Return [X, Y] of the center of cell containing provided text 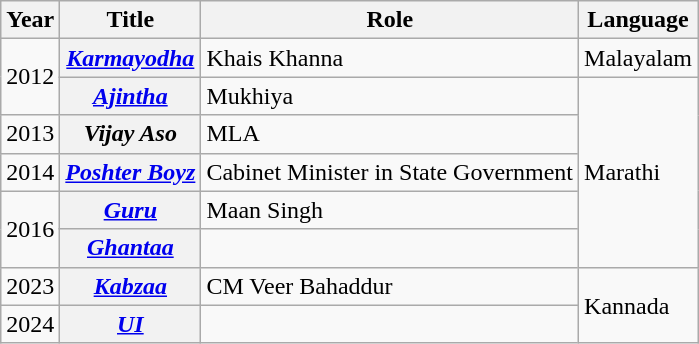
Malayalam [638, 58]
Khais Khanna [390, 58]
MLA [390, 134]
Year [30, 20]
Guru [130, 210]
Cabinet Minister in State Government [390, 172]
Role [390, 20]
2012 [30, 77]
2024 [30, 324]
2016 [30, 229]
2023 [30, 286]
Poshter Boyz [130, 172]
Title [130, 20]
Vijay Aso [130, 134]
Marathi [638, 172]
Language [638, 20]
2014 [30, 172]
Ghantaa [130, 248]
Mukhiya [390, 96]
2013 [30, 134]
Karmayodha [130, 58]
Ajintha [130, 96]
UI [130, 324]
Maan Singh [390, 210]
Kannada [638, 305]
Kabzaa [130, 286]
CM Veer Bahaddur [390, 286]
